Return the [X, Y] coordinate for the center point of the cell that contains the specified text.  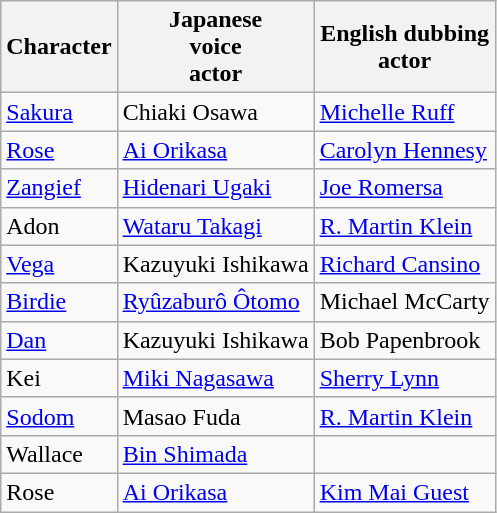
Michael McCarty [404, 302]
Kei [59, 378]
Michelle Ruff [404, 112]
Masao Fuda [216, 416]
Kim Mai Guest [404, 492]
Character [59, 47]
Bin Shimada [216, 454]
Sodom [59, 416]
English dubbing actor [404, 47]
Wallace [59, 454]
Wataru Takagi [216, 226]
Vega [59, 264]
Carolyn Hennesy [404, 150]
Bob Papenbrook [404, 340]
Ryûzaburô Ôtomo [216, 302]
Chiaki Osawa [216, 112]
Miki Nagasawa [216, 378]
Sakura [59, 112]
Dan [59, 340]
Sherry Lynn [404, 378]
Japanese voice actor [216, 47]
Zangief [59, 188]
Richard Cansino [404, 264]
Joe Romersa [404, 188]
Hidenari Ugaki [216, 188]
Birdie [59, 302]
Adon [59, 226]
